From the cell containing the given text, extract its center point as (x, y) coordinate. 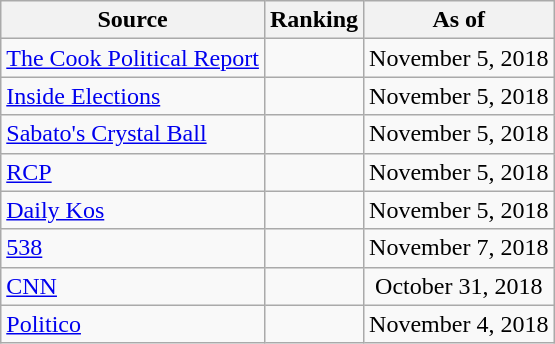
Ranking (314, 20)
November 7, 2018 (459, 248)
November 4, 2018 (459, 324)
Source (133, 20)
October 31, 2018 (459, 286)
CNN (133, 286)
Sabato's Crystal Ball (133, 134)
Daily Kos (133, 210)
Inside Elections (133, 96)
As of (459, 20)
The Cook Political Report (133, 58)
538 (133, 248)
RCP (133, 172)
Politico (133, 324)
